Scan for the cell matching the given text and deliver its (X, Y) coordinate at center. 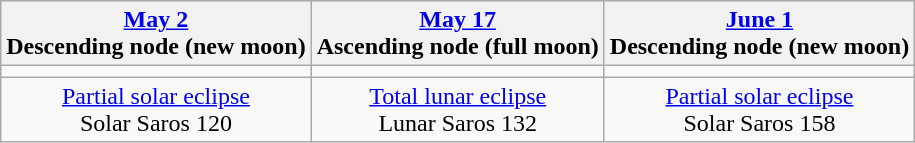
May 17Ascending node (full moon) (458, 34)
Partial solar eclipseSolar Saros 120 (156, 110)
May 2Descending node (new moon) (156, 34)
Partial solar eclipseSolar Saros 158 (759, 110)
June 1Descending node (new moon) (759, 34)
Total lunar eclipseLunar Saros 132 (458, 110)
